Pinpoint the cell where the given text exists, returning its [x, y] midpoint coordinate. 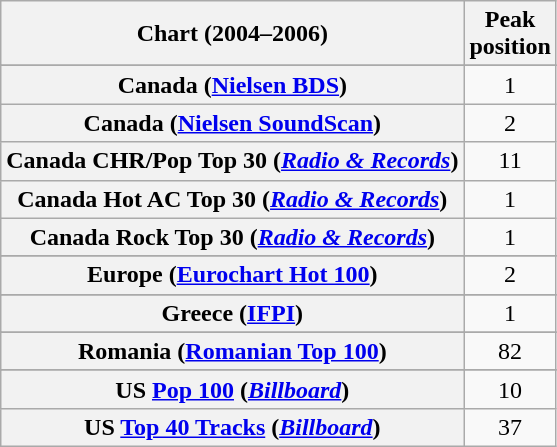
Peakposition [510, 34]
Canada (Nielsen BDS) [232, 85]
Canada Rock Top 30 (Radio & Records) [232, 237]
Canada (Nielsen SoundScan) [232, 123]
11 [510, 161]
Canada CHR/Pop Top 30 (Radio & Records) [232, 161]
Greece (IFPI) [232, 313]
Romania (Romanian Top 100) [232, 351]
US Top 40 Tracks (Billboard) [232, 427]
Europe (Eurochart Hot 100) [232, 275]
82 [510, 351]
US Pop 100 (Billboard) [232, 389]
Canada Hot AC Top 30 (Radio & Records) [232, 199]
37 [510, 427]
10 [510, 389]
Chart (2004–2006) [232, 34]
